Locate the cell with the specified text and output its (x, y) center coordinate. 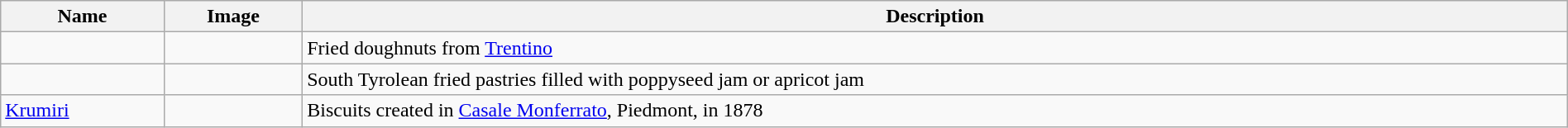
Name (83, 17)
Fried doughnuts from Trentino (935, 48)
Description (935, 17)
Krumiri (83, 111)
South Tyrolean fried pastries filled with poppyseed jam or apricot jam (935, 79)
Biscuits created in Casale Monferrato, Piedmont, in 1878 (935, 111)
Image (233, 17)
